Provide the (X, Y) coordinate of the cell's center where the given text is located.  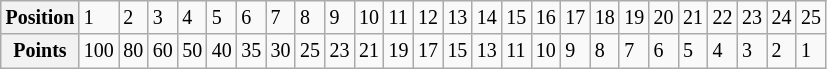
40 (222, 52)
12 (428, 18)
80 (134, 52)
Position (40, 18)
20 (664, 18)
Points (40, 52)
35 (250, 52)
18 (604, 18)
30 (280, 52)
100 (98, 52)
50 (192, 52)
14 (486, 18)
16 (546, 18)
22 (722, 18)
24 (782, 18)
60 (162, 52)
